Find where the given text appears and provide that cell's center as (X, Y) coordinate. 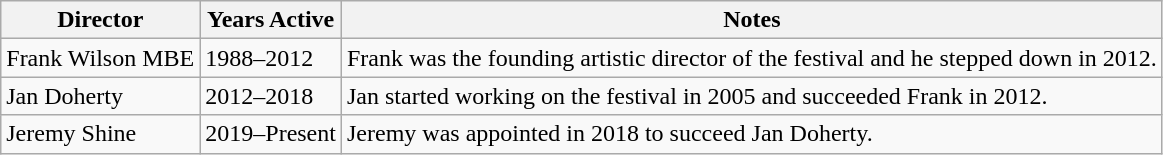
Frank was the founding artistic director of the festival and he stepped down in 2012. (752, 58)
Jeremy Shine (100, 134)
1988–2012 (271, 58)
2019–Present (271, 134)
Notes (752, 20)
Jeremy was appointed in 2018 to succeed Jan Doherty. (752, 134)
Director (100, 20)
2012–2018 (271, 96)
Years Active (271, 20)
Jan Doherty (100, 96)
Frank Wilson MBE (100, 58)
Jan started working on the festival in 2005 and succeeded Frank in 2012. (752, 96)
